From the cell containing the given text, extract its center point as [x, y] coordinate. 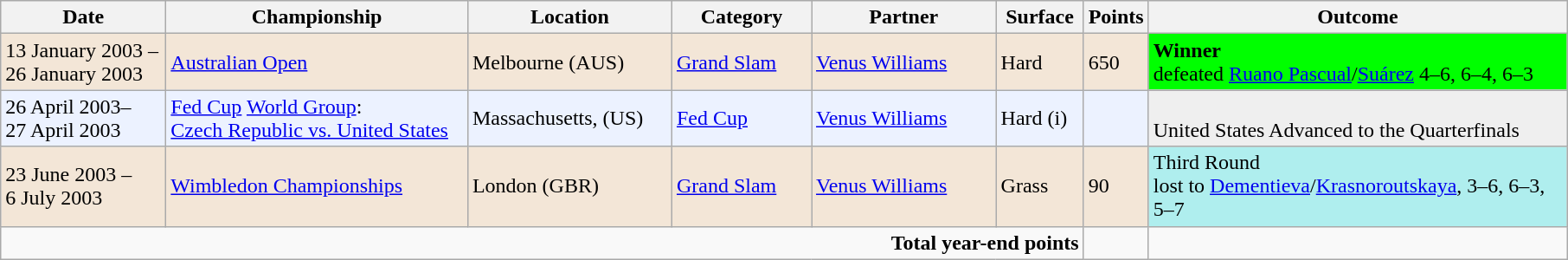
Points [1116, 17]
Fed Cup [741, 118]
Melbourne (AUS) [569, 62]
Third Round lost to Dementieva/Krasnoroutskaya, 3–6, 6–3, 5–7 [1358, 186]
650 [1116, 62]
13 January 2003 –26 January 2003 [83, 62]
Outcome [1358, 17]
Surface [1040, 17]
Winner defeated Ruano Pascual/Suárez 4–6, 6–4, 6–3 [1358, 62]
Australian Open [317, 62]
Location [569, 17]
Category [741, 17]
Fed Cup World Group: Czech Republic vs. United States [317, 118]
Date [83, 17]
Championship [317, 17]
Grass [1040, 186]
Wimbledon Championships [317, 186]
Partner [904, 17]
Massachusetts, (US) [569, 118]
Hard [1040, 62]
London (GBR) [569, 186]
Total year-end points [542, 243]
23 June 2003 –6 July 2003 [83, 186]
Hard (i) [1040, 118]
90 [1116, 186]
United States Advanced to the Quarterfinals [1358, 118]
26 April 2003–27 April 2003 [83, 118]
